Return [x, y] of the center of cell containing provided text 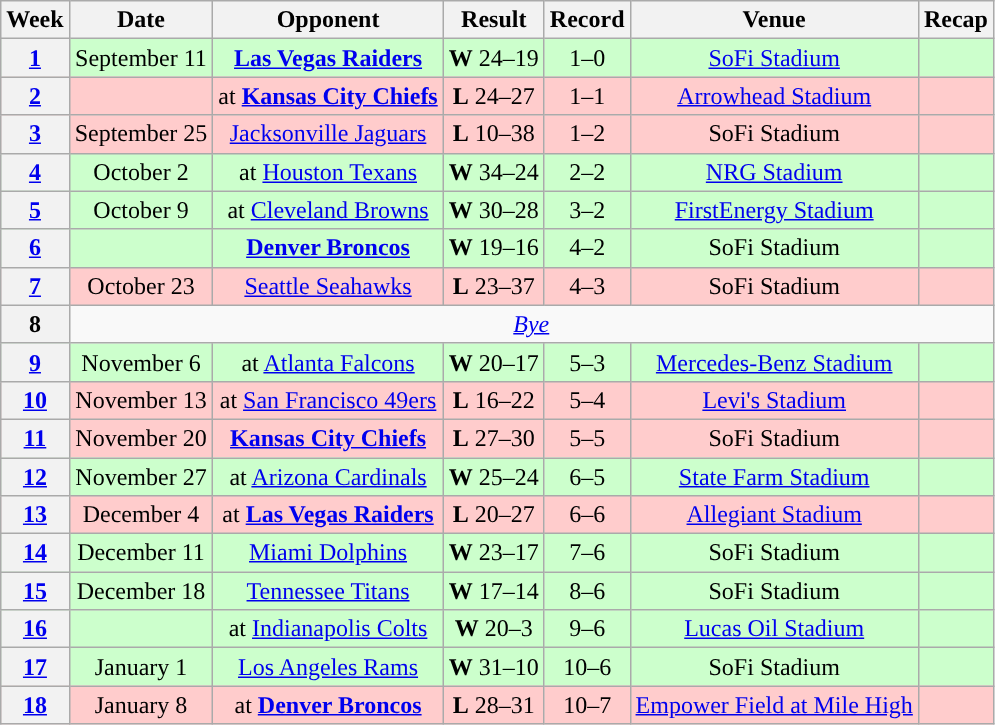
L 10–38 [494, 134]
Levi's Stadium [774, 400]
State Farm Stadium [774, 477]
W 17–14 [494, 591]
16 [35, 629]
W 19–16 [494, 248]
3–2 [587, 210]
10–6 [587, 667]
1–1 [587, 96]
9–6 [587, 629]
L 20–27 [494, 515]
at Cleveland Browns [328, 210]
5 [35, 210]
November 13 [141, 400]
8 [35, 324]
Bye [531, 324]
at Kansas City Chiefs [328, 96]
Arrowhead Stadium [774, 96]
L 16–22 [494, 400]
1–0 [587, 58]
January 1 [141, 667]
Mercedes-Benz Stadium [774, 362]
4–2 [587, 248]
Denver Broncos [328, 248]
Lucas Oil Stadium [774, 629]
7 [35, 286]
September 25 [141, 134]
17 [35, 667]
W 20–17 [494, 362]
Seattle Seahawks [328, 286]
5–5 [587, 438]
5–3 [587, 362]
W 34–24 [494, 172]
December 11 [141, 553]
at Houston Texans [328, 172]
at Denver Broncos [328, 705]
W 24–19 [494, 58]
November 6 [141, 362]
Date [141, 20]
10–7 [587, 705]
Los Angeles Rams [328, 667]
W 20–3 [494, 629]
Recap [956, 20]
L 27–30 [494, 438]
10 [35, 400]
6 [35, 248]
Empower Field at Mile High [774, 705]
L 24–27 [494, 96]
11 [35, 438]
Allegiant Stadium [774, 515]
FirstEnergy Stadium [774, 210]
January 8 [141, 705]
Week [35, 20]
Result [494, 20]
October 9 [141, 210]
2–2 [587, 172]
W 30–28 [494, 210]
L 23–37 [494, 286]
7–6 [587, 553]
W 25–24 [494, 477]
at Arizona Cardinals [328, 477]
3 [35, 134]
W 31–10 [494, 667]
Las Vegas Raiders [328, 58]
12 [35, 477]
September 11 [141, 58]
W 23–17 [494, 553]
6–6 [587, 515]
Opponent [328, 20]
October 23 [141, 286]
Kansas City Chiefs [328, 438]
at San Francisco 49ers [328, 400]
6–5 [587, 477]
at Atlanta Falcons [328, 362]
Venue [774, 20]
October 2 [141, 172]
December 18 [141, 591]
Tennessee Titans [328, 591]
1 [35, 58]
at Las Vegas Raiders [328, 515]
L 28–31 [494, 705]
NRG Stadium [774, 172]
Record [587, 20]
13 [35, 515]
18 [35, 705]
4–3 [587, 286]
2 [35, 96]
9 [35, 362]
15 [35, 591]
1–2 [587, 134]
Jacksonville Jaguars [328, 134]
November 20 [141, 438]
December 4 [141, 515]
4 [35, 172]
November 27 [141, 477]
5–4 [587, 400]
at Indianapolis Colts [328, 629]
8–6 [587, 591]
Miami Dolphins [328, 553]
14 [35, 553]
